From the cell containing the given text, extract its center point as (X, Y) coordinate. 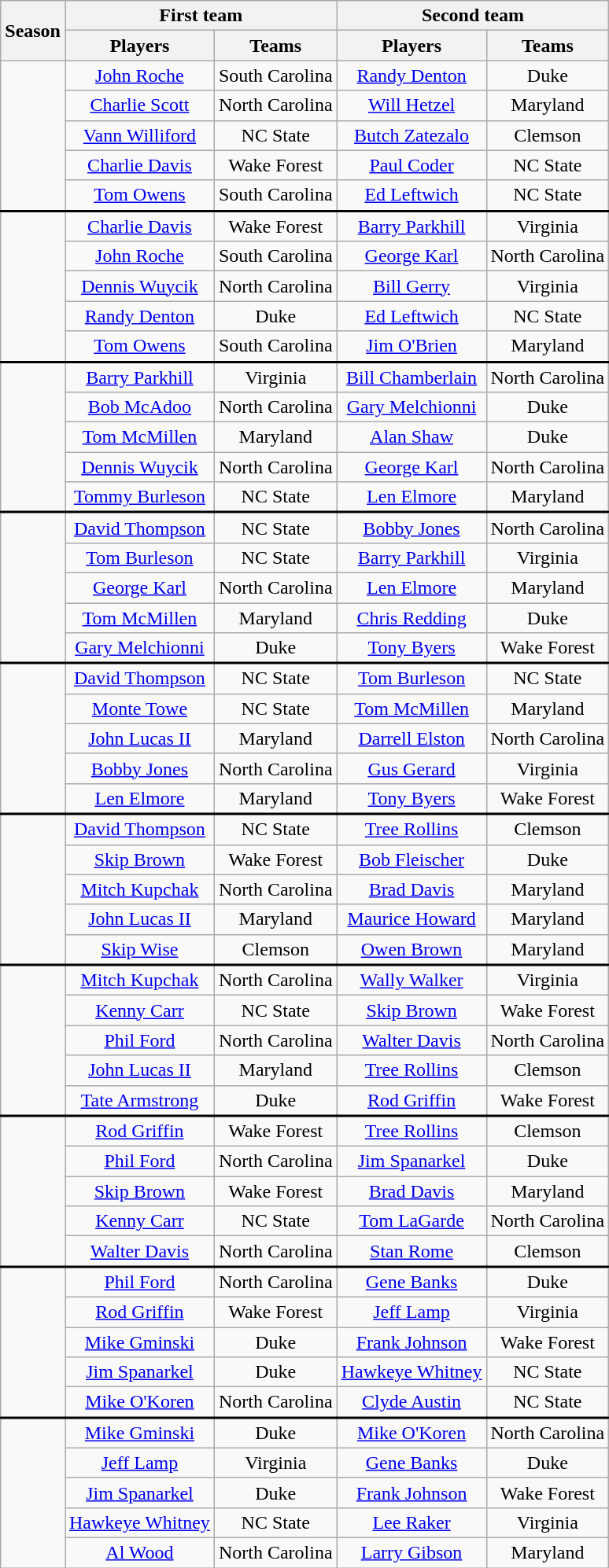
Jim O'Brien (412, 346)
Skip Wise (139, 950)
Bob McAdoo (139, 407)
Season (33, 31)
Stan Rome (412, 1252)
Darrell Elston (412, 738)
Will Hetzel (412, 105)
Alan Shaw (412, 437)
Tommy Burleson (139, 497)
Maurice Howard (412, 919)
Tom LaGarde (412, 1221)
First team (201, 16)
Clyde Austin (412, 1403)
Monte Towe (139, 709)
Bob Fleischer (412, 859)
Second team (473, 16)
Bill Gerry (412, 286)
Butch Zatezalo (412, 135)
Bill Chamberlain (412, 377)
Al Wood (139, 1552)
Charlie Scott (139, 105)
Paul Coder (412, 165)
Gus Gerard (412, 768)
Tate Armstrong (139, 1101)
Chris Redding (412, 617)
Wally Walker (412, 980)
Owen Brown (412, 950)
Vann Williford (139, 135)
Lee Raker (412, 1522)
Larry Gibson (412, 1552)
